For the text-containing cell, return its midpoint in [X, Y] coordinate format. 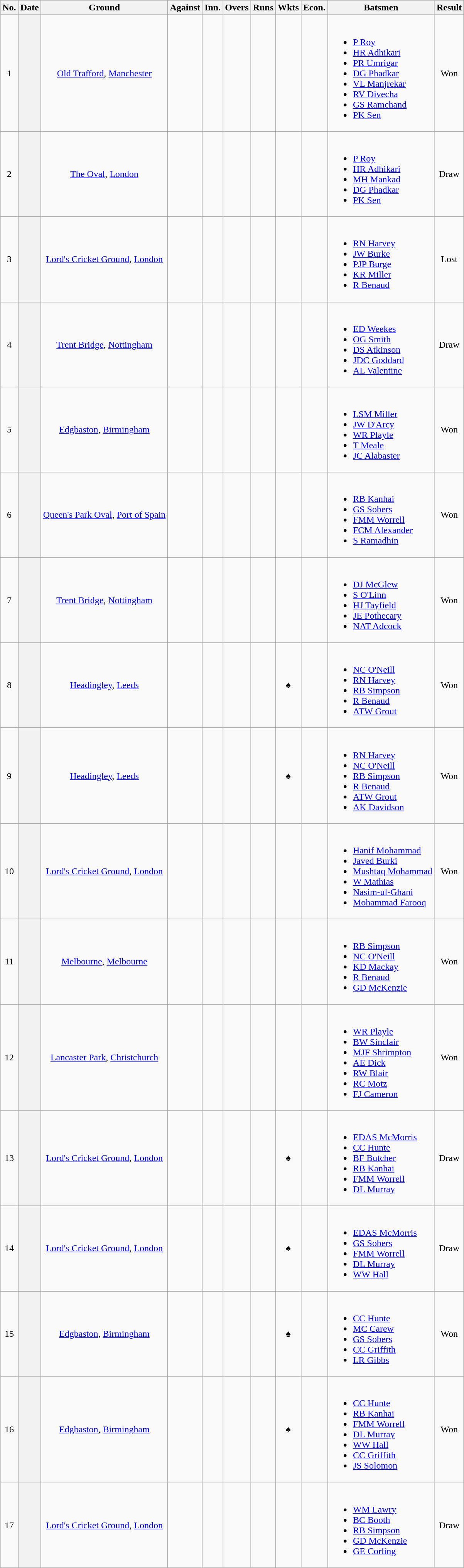
Ground [104, 8]
Lost [449, 259]
P RoyHR AdhikariPR UmrigarDG PhadkarVL ManjrekarRV DivechaGS RamchandPK Sen [381, 73]
Old Trafford, Manchester [104, 73]
Against [185, 8]
12 [9, 1058]
Result [449, 8]
No. [9, 8]
P RoyHR AdhikariMH MankadDG PhadkarPK Sen [381, 174]
LSM MillerJW D'ArcyWR PlayleT MealeJC Alabaster [381, 429]
Date [29, 8]
7 [9, 600]
CC HunteRB KanhaiFMM WorrellDL MurrayWW HallCC GriffithJS Solomon [381, 1429]
1 [9, 73]
2 [9, 174]
11 [9, 961]
RB KanhaiGS SobersFMM WorrellFCM AlexanderS Ramadhin [381, 515]
10 [9, 871]
15 [9, 1334]
WR PlayleBW SinclairMJF ShrimptonAE DickRW BlairRC MotzFJ Cameron [381, 1058]
EDAS McMorrisGS SobersFMM WorrellDL MurrayWW Hall [381, 1249]
3 [9, 259]
The Oval, London [104, 174]
Runs [263, 8]
Overs [237, 8]
14 [9, 1249]
DJ McGlewS O'LinnHJ TayfieldJE PothecaryNAT Adcock [381, 600]
Hanif MohammadJaved BurkiMushtaq MohammadW MathiasNasim-ul-GhaniMohammad Farooq [381, 871]
NC O'NeillRN HarveyRB SimpsonR BenaudATW Grout [381, 685]
WM LawryBC BoothRB SimpsonGD McKenzieGE Corling [381, 1525]
EDAS McMorrisCC HunteBF ButcherRB KanhaiFMM WorrellDL Murray [381, 1158]
Econ. [314, 8]
4 [9, 345]
17 [9, 1525]
Queen's Park Oval, Port of Spain [104, 515]
6 [9, 515]
9 [9, 776]
Inn. [213, 8]
RN HarveyNC O'NeillRB SimpsonR BenaudATW GroutAK Davidson [381, 776]
Lancaster Park, Christchurch [104, 1058]
13 [9, 1158]
16 [9, 1429]
ED WeekesOG SmithDS AtkinsonJDC GoddardAL Valentine [381, 345]
CC HunteMC CarewGS SobersCC GriffithLR Gibbs [381, 1334]
Batsmen [381, 8]
5 [9, 429]
Melbourne, Melbourne [104, 961]
RB SimpsonNC O'NeillKD MackayR BenaudGD McKenzie [381, 961]
Wkts [289, 8]
RN HarveyJW BurkePJP BurgeKR MillerR Benaud [381, 259]
8 [9, 685]
